Provide the (X, Y) coordinate of the cell's center where the given text is located.  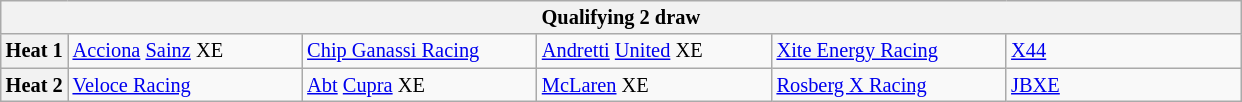
Xite Energy Racing (890, 51)
Heat 1 (34, 51)
Heat 2 (34, 85)
Andretti United XE (654, 51)
JBXE (1124, 85)
Qualifying 2 draw (621, 17)
Acciona Sainz XE (186, 51)
Chip Ganassi Racing (420, 51)
Rosberg X Racing (890, 85)
Abt Cupra XE (420, 85)
McLaren XE (654, 85)
X44 (1124, 51)
Veloce Racing (186, 85)
